Extract the (x, y) coordinate from the center of the cell holding the provided text.  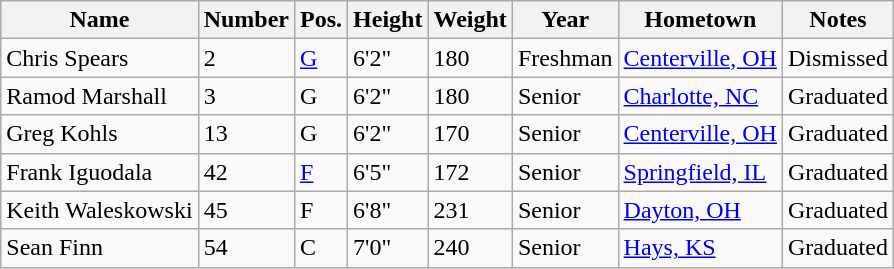
Height (388, 20)
42 (246, 172)
2 (246, 58)
Freshman (565, 58)
Number (246, 20)
Dayton, OH (700, 210)
54 (246, 248)
6'8" (388, 210)
Ramod Marshall (100, 96)
13 (246, 134)
3 (246, 96)
Chris Spears (100, 58)
Pos. (320, 20)
172 (470, 172)
Weight (470, 20)
Hometown (700, 20)
45 (246, 210)
Hays, KS (700, 248)
Dismissed (838, 58)
Keith Waleskowski (100, 210)
240 (470, 248)
Name (100, 20)
Notes (838, 20)
Sean Finn (100, 248)
Charlotte, NC (700, 96)
7'0" (388, 248)
231 (470, 210)
C (320, 248)
Greg Kohls (100, 134)
Springfield, IL (700, 172)
Frank Iguodala (100, 172)
170 (470, 134)
6'5" (388, 172)
Year (565, 20)
